Pinpoint the cell where the given text exists, returning its (x, y) midpoint coordinate. 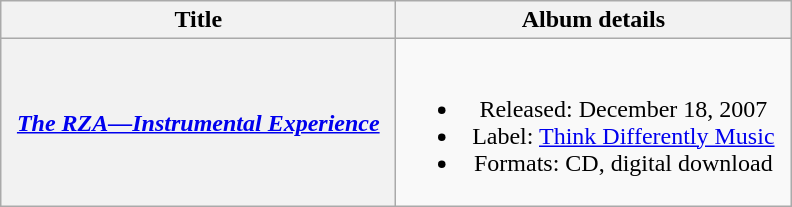
The RZA—Instrumental Experience (198, 122)
Released: December 18, 2007Label: Think Differently MusicFormats: CD, digital download (594, 122)
Title (198, 20)
Album details (594, 20)
